Extract the [x, y] coordinate from the center of the cell holding the provided text.  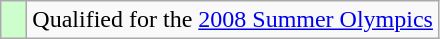
Qualified for the 2008 Summer Olympics [233, 20]
